Search for the cell housing the specified text and yield its (X, Y) center coordinate. 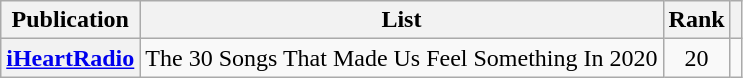
Rank (696, 20)
The 30 Songs That Made Us Feel Something In 2020 (402, 58)
20 (696, 58)
iHeartRadio (70, 58)
List (402, 20)
Publication (70, 20)
